Identify which cell holds the provided text, then report its (X, Y) central coordinate. 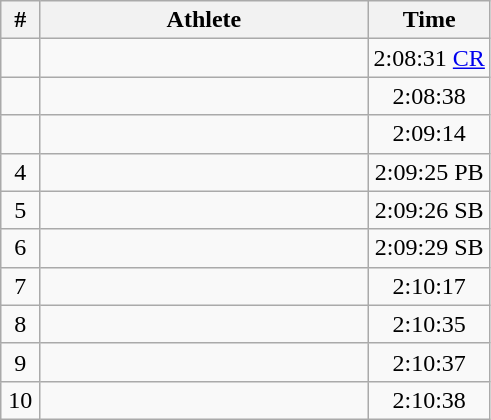
2:10:35 (429, 324)
4 (20, 172)
Athlete (204, 20)
6 (20, 248)
2:09:29 SB (429, 248)
2:08:38 (429, 96)
2:10:17 (429, 286)
2:10:37 (429, 362)
7 (20, 286)
2:08:31 CR (429, 58)
Time (429, 20)
2:09:25 PB (429, 172)
5 (20, 210)
2:09:14 (429, 134)
# (20, 20)
2:09:26 SB (429, 210)
10 (20, 400)
9 (20, 362)
2:10:38 (429, 400)
8 (20, 324)
